Pinpoint the cell where the given text exists, returning its [x, y] midpoint coordinate. 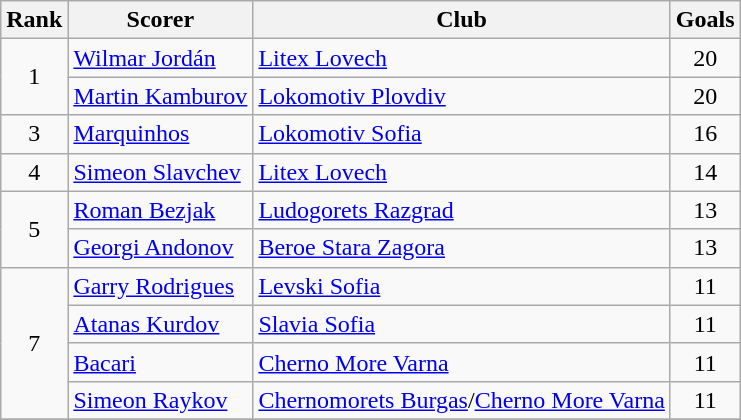
Martin Kamburov [160, 96]
3 [34, 134]
7 [34, 343]
Lokomotiv Sofia [462, 134]
5 [34, 229]
Slavia Sofia [462, 324]
Garry Rodrigues [160, 286]
Club [462, 20]
Bacari [160, 362]
Beroe Stara Zagora [462, 248]
Levski Sofia [462, 286]
Goals [705, 20]
Ludogorets Razgrad [462, 210]
Roman Bezjak [160, 210]
Rank [34, 20]
Georgi Andonov [160, 248]
4 [34, 172]
Lokomotiv Plovdiv [462, 96]
Chernomorets Burgas/Cherno More Varna [462, 400]
Simeon Raykov [160, 400]
1 [34, 77]
Atanas Kurdov [160, 324]
16 [705, 134]
Wilmar Jordán [160, 58]
14 [705, 172]
Marquinhos [160, 134]
Cherno More Varna [462, 362]
Scorer [160, 20]
Simeon Slavchev [160, 172]
